Return (X, Y) of the center of cell containing provided text 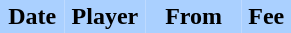
Fee (266, 16)
From (194, 16)
Player (106, 16)
Date (32, 16)
